Identify which cell holds the provided text, then report its [X, Y] central coordinate. 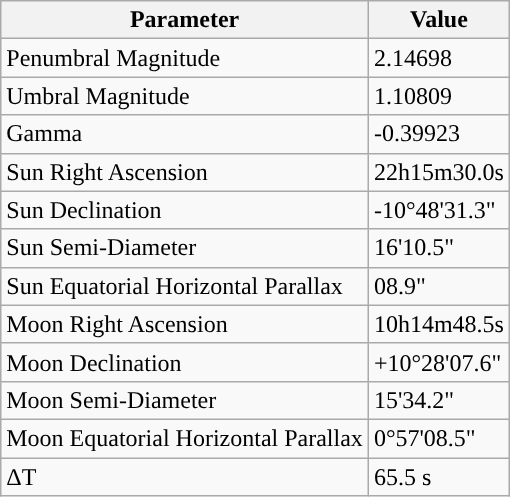
65.5 s [438, 477]
Umbral Magnitude [185, 96]
Sun Declination [185, 210]
ΔT [185, 477]
Moon Equatorial Horizontal Parallax [185, 438]
10h14m48.5s [438, 324]
Moon Declination [185, 362]
Moon Semi-Diameter [185, 400]
Value [438, 20]
-0.39923 [438, 134]
Sun Right Ascension [185, 172]
Sun Equatorial Horizontal Parallax [185, 286]
15'34.2" [438, 400]
-10°48'31.3" [438, 210]
Moon Right Ascension [185, 324]
22h15m30.0s [438, 172]
2.14698 [438, 58]
+10°28'07.6" [438, 362]
Sun Semi-Diameter [185, 248]
Penumbral Magnitude [185, 58]
1.10809 [438, 96]
08.9" [438, 286]
0°57'08.5" [438, 438]
Parameter [185, 20]
Gamma [185, 134]
16'10.5" [438, 248]
